Detect which cell encompasses the target text, then output its [X, Y] center coordinate. 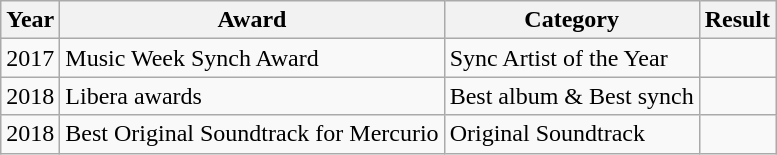
Year [30, 20]
Result [737, 20]
2017 [30, 58]
Award [252, 20]
Category [572, 20]
Original Soundtrack [572, 134]
Libera awards [252, 96]
Best album & Best synch [572, 96]
Sync Artist of the Year [572, 58]
Best Original Soundtrack for Mercurio [252, 134]
Music Week Synch Award [252, 58]
